Provide the (x, y) coordinate of the cell's center where the given text is located.  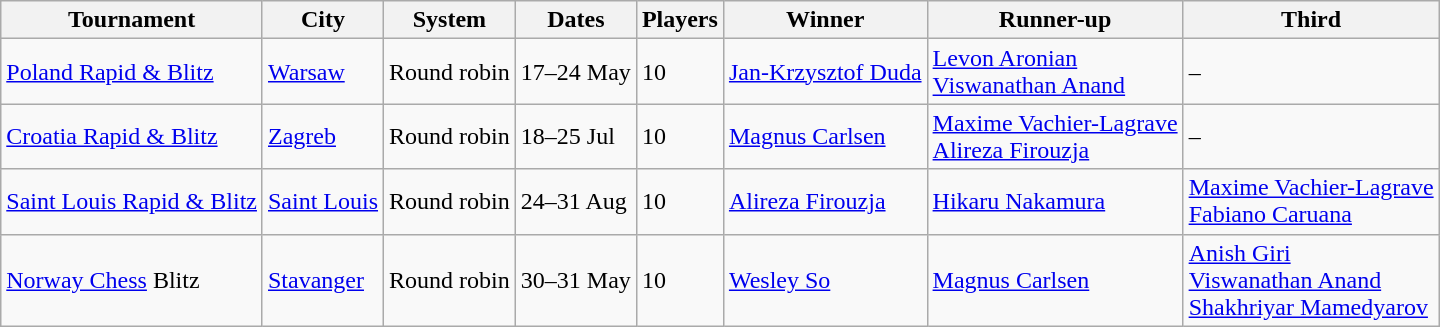
Alireza Firouzja (825, 202)
System (450, 20)
Norway Chess Blitz (132, 280)
Jan-Krzysztof Duda (825, 72)
Croatia Rapid & Blitz (132, 136)
Runner-up (1055, 20)
17–24 May (576, 72)
City (322, 20)
Maxime Vachier-Lagrave Alireza Firouzja (1055, 136)
Poland Rapid & Blitz (132, 72)
Warsaw (322, 72)
Hikaru Nakamura (1055, 202)
Anish Giri Viswanathan Anand Shakhriyar Mamedyarov (1311, 280)
Third (1311, 20)
24–31 Aug (576, 202)
Maxime Vachier-Lagrave Fabiano Caruana (1311, 202)
Levon Aronian Viswanathan Anand (1055, 72)
Winner (825, 20)
Stavanger (322, 280)
Players (680, 20)
Tournament (132, 20)
30–31 May (576, 280)
Wesley So (825, 280)
Zagreb (322, 136)
18–25 Jul (576, 136)
Saint Louis Rapid & Blitz (132, 202)
Dates (576, 20)
Saint Louis (322, 202)
